Scan for the cell matching the given text and deliver its [x, y] coordinate at center. 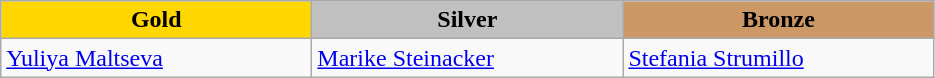
Yuliya Maltseva [156, 58]
Bronze [778, 20]
Silver [468, 20]
Marike Steinacker [468, 58]
Gold [156, 20]
Stefania Strumillo [778, 58]
